Output the (X, Y) coordinate of the center of the cell containing the given text.  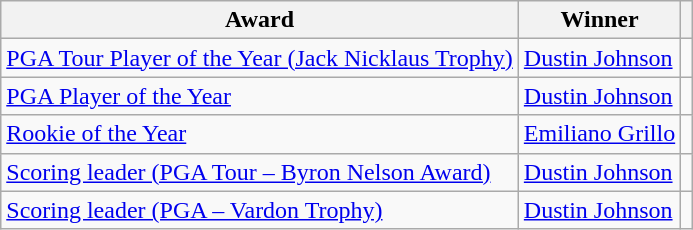
PGA Player of the Year (260, 96)
Rookie of the Year (260, 134)
Award (260, 20)
Winner (599, 20)
Emiliano Grillo (599, 134)
PGA Tour Player of the Year (Jack Nicklaus Trophy) (260, 58)
Scoring leader (PGA – Vardon Trophy) (260, 210)
Scoring leader (PGA Tour – Byron Nelson Award) (260, 172)
